Identify which cell holds the provided text, then report its [X, Y] central coordinate. 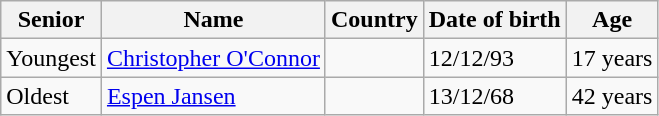
Christopher O'Connor [213, 58]
42 years [612, 96]
Country [374, 20]
Name [213, 20]
Age [612, 20]
Oldest [52, 96]
Youngest [52, 58]
Senior [52, 20]
Date of birth [494, 20]
17 years [612, 58]
12/12/93 [494, 58]
Espen Jansen [213, 96]
13/12/68 [494, 96]
